Capture the cell that displays the provided text and extract its (x, y) central coordinate. 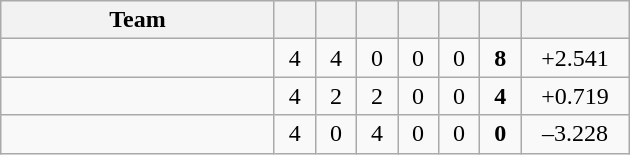
8 (500, 58)
–3.228 (576, 134)
+2.541 (576, 58)
Team (138, 20)
+0.719 (576, 96)
